Search for the cell housing the specified text and yield its [X, Y] center coordinate. 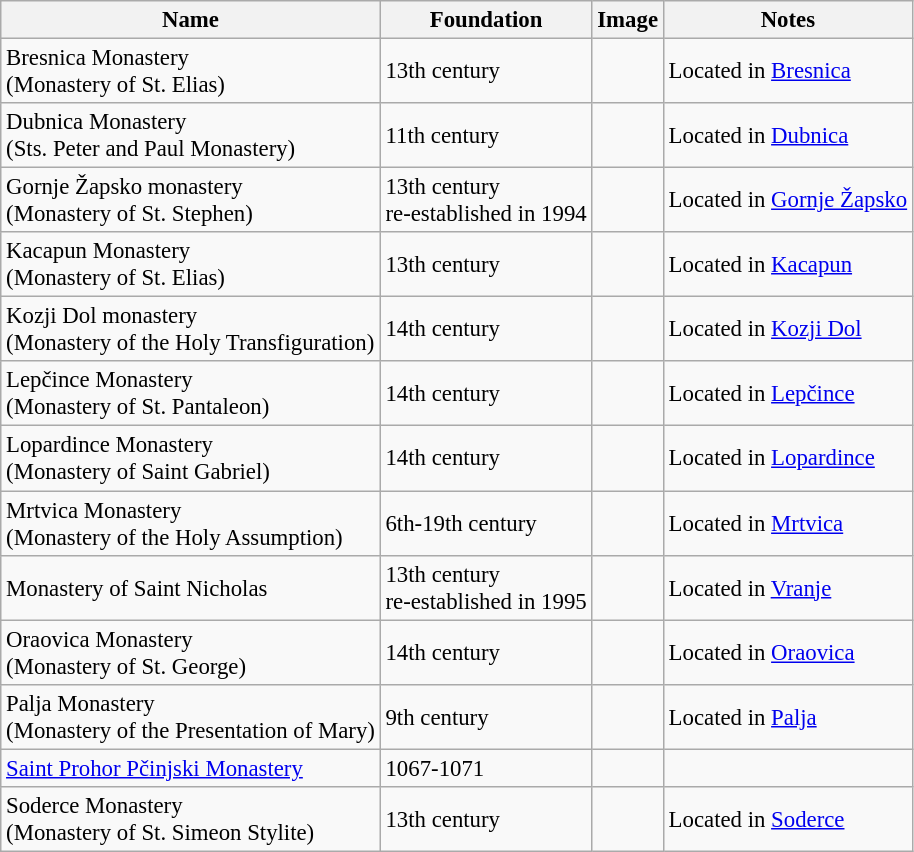
Lopardince Monastery(Monastery of Saint Gabriel) [190, 458]
Located in Palja [788, 716]
Located in Mrtvica [788, 524]
Saint Prohor Pčinjski Monastery [190, 768]
Located in Lepčince [788, 394]
Name [190, 20]
Foundation [486, 20]
Located in Dubnica [788, 136]
13th centuryre-established in 1995 [486, 588]
Kozji Dol monastery(Monastery of the Holy Transfiguration) [190, 330]
11th century [486, 136]
Oraovica Monastery(Monastery of St. George) [190, 652]
1067-1071 [486, 768]
Mrtvica Monastery(Monastery of the Holy Assumption) [190, 524]
Notes [788, 20]
Located in Lopardince [788, 458]
6th-19th century [486, 524]
Located in Soderce [788, 820]
13th centuryre-established in 1994 [486, 200]
Located in Kacapun [788, 264]
Located in Bresnica [788, 72]
Monastery of Saint Nicholas [190, 588]
Located in Gornje Žapsko [788, 200]
Gornje Žapsko monastery(Monastery of St. Stephen) [190, 200]
Image [628, 20]
Located in Oraovica [788, 652]
Lepčince Monastery(Monastery of St. Pantaleon) [190, 394]
Located in Vranje [788, 588]
Palja Monastery(Monastery of the Presentation of Mary) [190, 716]
Kacapun Monastery(Monastery of St. Elias) [190, 264]
Located in Kozji Dol [788, 330]
Dubnica Monastery(Sts. Peter and Paul Monastery) [190, 136]
Bresnica Monastery(Monastery of St. Elias) [190, 72]
Soderce Monastery(Monastery of St. Simeon Stylite) [190, 820]
9th century [486, 716]
